Capture the cell that displays the provided text and extract its (x, y) central coordinate. 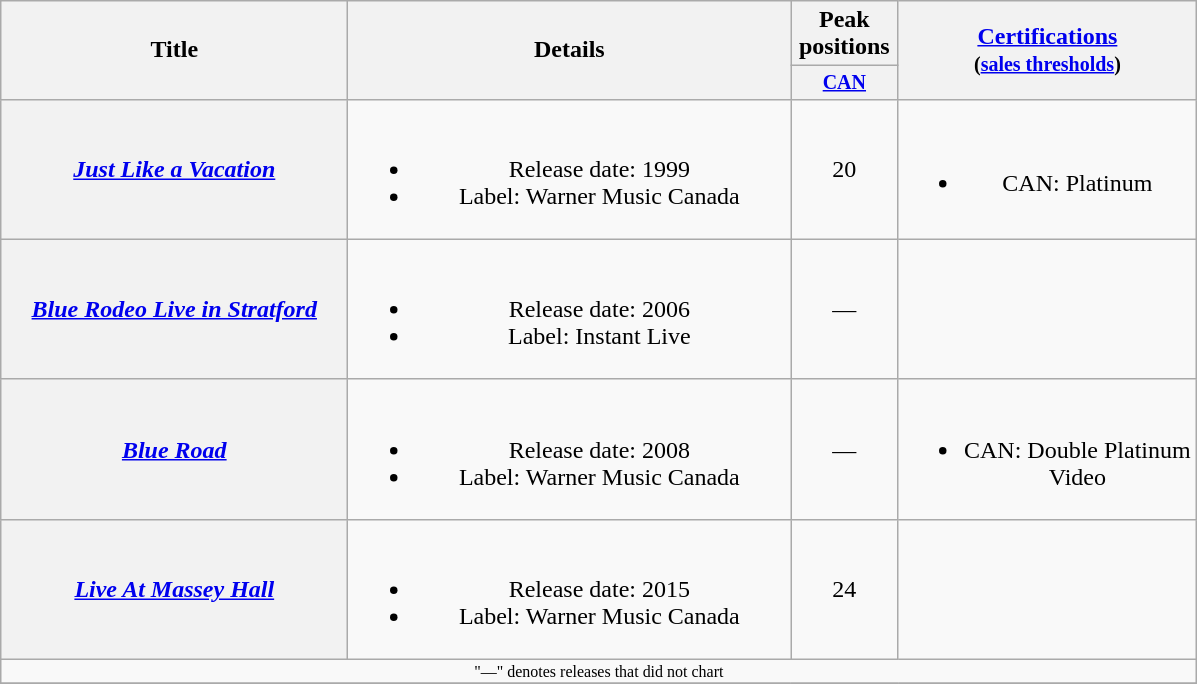
"—" denotes releases that did not chart (599, 672)
Blue Rodeo Live in Stratford (174, 309)
CAN (844, 82)
Release date: 2006Label: Instant Live (570, 309)
Certifications(sales thresholds) (1048, 50)
Release date: 2008Label: Warner Music Canada (570, 449)
Blue Road (174, 449)
CAN: Double Platinum Video (1048, 449)
CAN: Platinum (1048, 169)
Details (570, 50)
20 (844, 169)
24 (844, 589)
Release date: 2015Label: Warner Music Canada (570, 589)
Live At Massey Hall (174, 589)
Title (174, 50)
Peak positions (844, 34)
Just Like a Vacation (174, 169)
Release date: 1999Label: Warner Music Canada (570, 169)
